Output the [x, y] coordinate of the center of the cell containing the given text.  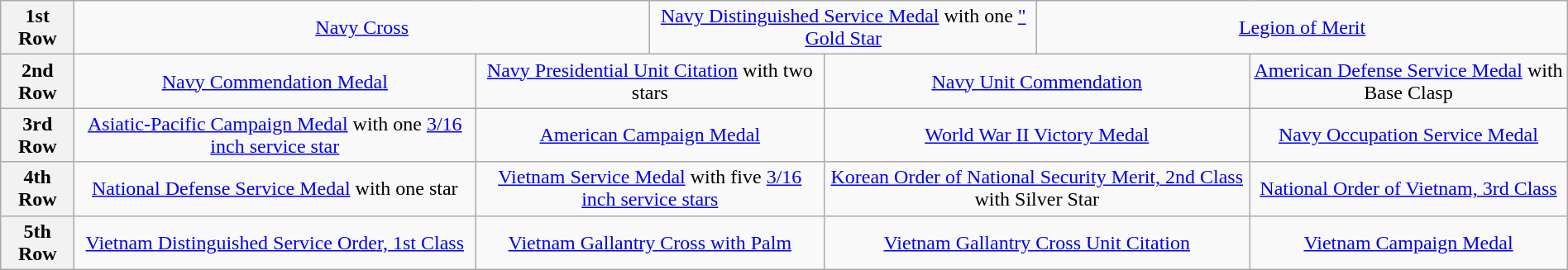
Vietnam Distinguished Service Order, 1st Class [275, 243]
4th Row [38, 188]
3rd Row [38, 135]
Asiatic-Pacific Campaign Medal with one 3/16 inch service star [275, 135]
Navy Presidential Unit Citation with two stars [650, 81]
Vietnam Campaign Medal [1409, 243]
Korean Order of National Security Merit, 2nd Class with Silver Star [1037, 188]
American Defense Service Medal with Base Clasp [1409, 81]
National Defense Service Medal with one star [275, 188]
Vietnam Gallantry Cross with Palm [650, 243]
5th Row [38, 243]
American Campaign Medal [650, 135]
1st Row [38, 28]
National Order of Vietnam, 3rd Class [1409, 188]
Navy Cross [362, 28]
2nd Row [38, 81]
Navy Distinguished Service Medal with one " Gold Star [844, 28]
Navy Commendation Medal [275, 81]
Navy Occupation Service Medal [1409, 135]
Vietnam Gallantry Cross Unit Citation [1037, 243]
Legion of Merit [1302, 28]
Navy Unit Commendation [1037, 81]
World War II Victory Medal [1037, 135]
Vietnam Service Medal with five 3/16 inch service stars [650, 188]
